Find where the given text appears and provide that cell's center as [X, Y] coordinate. 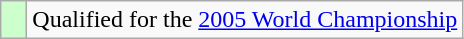
Qualified for the 2005 World Championship [245, 20]
